Extract the [x, y] coordinate from the center of the cell holding the provided text.  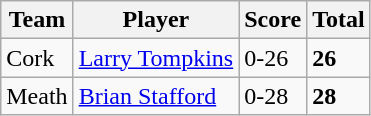
Cork [37, 58]
Score [273, 20]
0-28 [273, 96]
0-26 [273, 58]
Total [339, 20]
28 [339, 96]
Brian Stafford [156, 96]
26 [339, 58]
Meath [37, 96]
Larry Tompkins [156, 58]
Team [37, 20]
Player [156, 20]
